For the text-containing cell, return its midpoint in [X, Y] coordinate format. 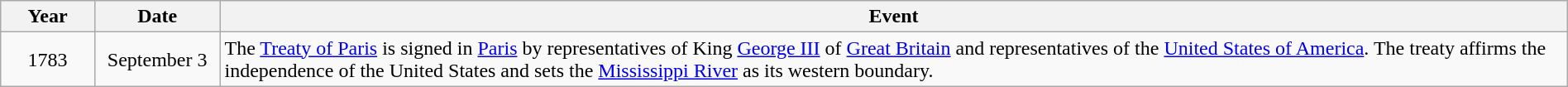
1783 [48, 60]
Event [893, 17]
Date [157, 17]
September 3 [157, 60]
Year [48, 17]
